Extract the [x, y] coordinate from the center of the cell holding the provided text.  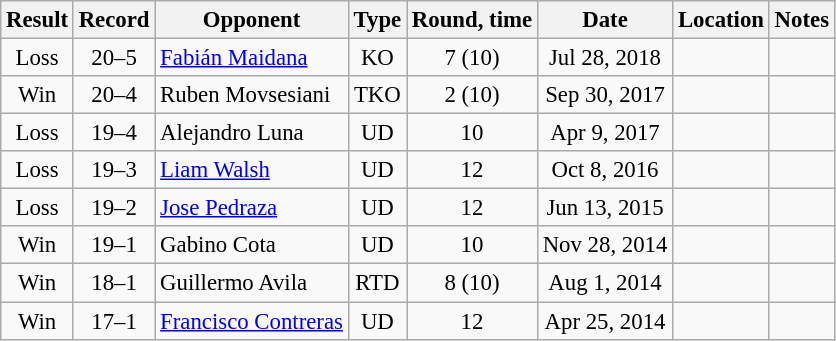
TKO [377, 95]
Jose Pedraza [252, 208]
19–4 [114, 133]
20–4 [114, 95]
19–3 [114, 170]
KO [377, 58]
20–5 [114, 58]
Opponent [252, 20]
Ruben Movsesiani [252, 95]
18–1 [114, 283]
Guillermo Avila [252, 283]
Fabián Maidana [252, 58]
Type [377, 20]
Round, time [472, 20]
Aug 1, 2014 [604, 283]
Sep 30, 2017 [604, 95]
Francisco Contreras [252, 321]
Date [604, 20]
19–2 [114, 208]
Jun 13, 2015 [604, 208]
Jul 28, 2018 [604, 58]
Oct 8, 2016 [604, 170]
Apr 9, 2017 [604, 133]
Liam Walsh [252, 170]
7 (10) [472, 58]
Location [722, 20]
Apr 25, 2014 [604, 321]
2 (10) [472, 95]
Nov 28, 2014 [604, 245]
19–1 [114, 245]
8 (10) [472, 283]
Notes [802, 20]
Gabino Cota [252, 245]
Alejandro Luna [252, 133]
Record [114, 20]
17–1 [114, 321]
RTD [377, 283]
Result [38, 20]
